Locate the cell with the specified text and output its (X, Y) center coordinate. 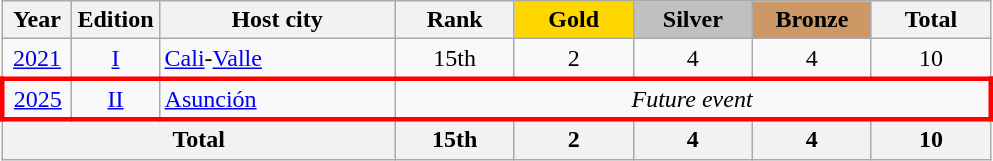
Bronze (812, 20)
Rank (454, 20)
Silver (692, 20)
Host city (277, 20)
Asunción (277, 98)
Cali-Valle (277, 59)
Gold (574, 20)
Edition (116, 20)
I (116, 59)
Future event (692, 98)
2025 (37, 98)
2021 (37, 59)
Year (37, 20)
II (116, 98)
